Pinpoint the cell where the given text exists, returning its (x, y) midpoint coordinate. 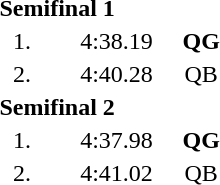
4:37.98 (116, 140)
4:38.19 (116, 41)
4:40.28 (116, 74)
